Detect which cell encompasses the target text, then output its (x, y) center coordinate. 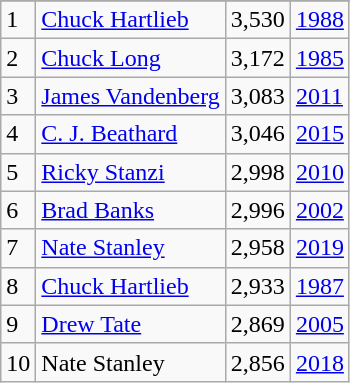
2010 (320, 172)
1985 (320, 58)
4 (18, 134)
2018 (320, 362)
2,958 (258, 248)
9 (18, 324)
3 (18, 96)
3,530 (258, 20)
Drew Tate (130, 324)
2,869 (258, 324)
3,083 (258, 96)
2 (18, 58)
2,996 (258, 210)
2002 (320, 210)
2005 (320, 324)
5 (18, 172)
8 (18, 286)
2015 (320, 134)
2,856 (258, 362)
James Vandenberg (130, 96)
Chuck Long (130, 58)
3,172 (258, 58)
7 (18, 248)
2011 (320, 96)
Brad Banks (130, 210)
2,933 (258, 286)
6 (18, 210)
1988 (320, 20)
1 (18, 20)
3,046 (258, 134)
1987 (320, 286)
C. J. Beathard (130, 134)
10 (18, 362)
2019 (320, 248)
Ricky Stanzi (130, 172)
2,998 (258, 172)
